Search for the cell housing the specified text and yield its [x, y] center coordinate. 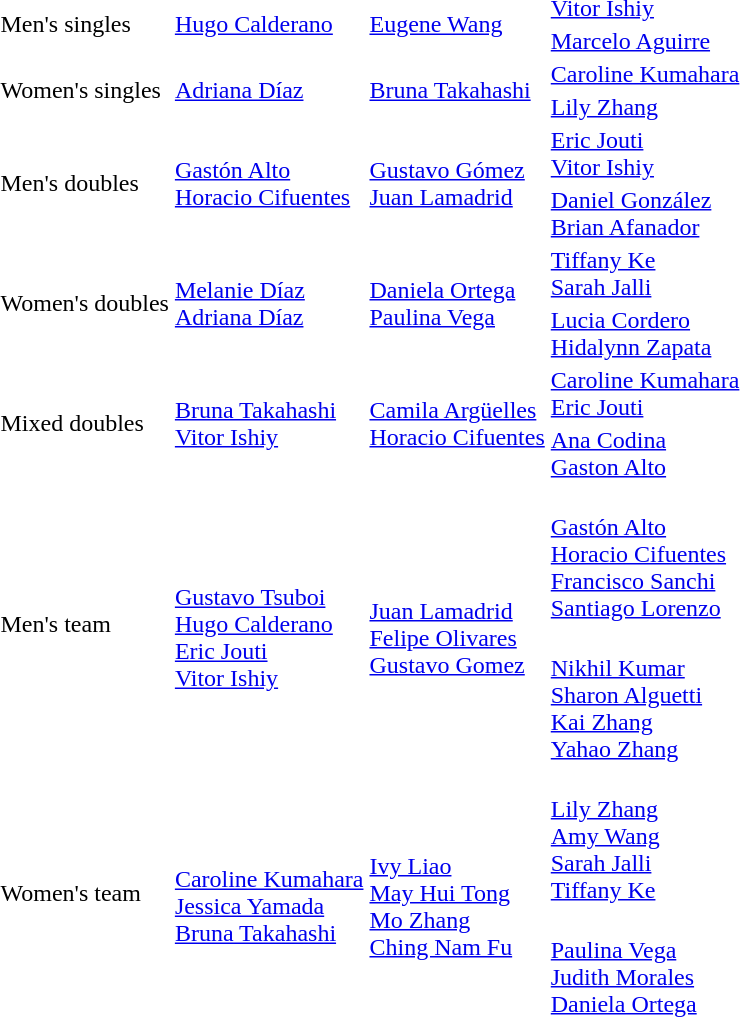
Melanie Díaz Adriana Díaz [269, 304]
Camila Argüelles Horacio Cifuentes [457, 424]
Daniela Ortega Paulina Vega [457, 304]
Bruna Takahashi [457, 90]
Gustavo Gómez Juan Lamadrid [457, 184]
Gustavo TsuboiHugo CalderanoEric JoutiVitor Ishiy [269, 624]
Adriana Díaz [269, 90]
Bruna Takahashi Vitor Ishiy [269, 424]
Gastón Alto Horacio Cifuentes [269, 184]
Juan LamadridFelipe OlivaresGustavo Gomez [457, 624]
